Determine the [x, y] coordinate at the center of the cell enclosing the given text.  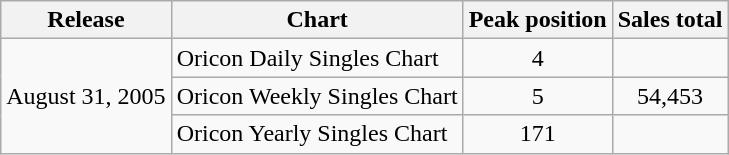
Release [86, 20]
171 [538, 134]
Oricon Weekly Singles Chart [317, 96]
5 [538, 96]
Peak position [538, 20]
Oricon Yearly Singles Chart [317, 134]
Chart [317, 20]
Oricon Daily Singles Chart [317, 58]
4 [538, 58]
Sales total [670, 20]
August 31, 2005 [86, 96]
54,453 [670, 96]
